For the text-containing cell, return its midpoint in [X, Y] coordinate format. 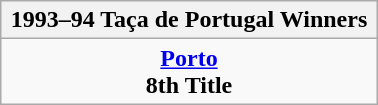
1993–94 Taça de Portugal Winners [189, 20]
Porto8th Title [189, 72]
